Provide the [X, Y] coordinate of the cell's center where the given text is located.  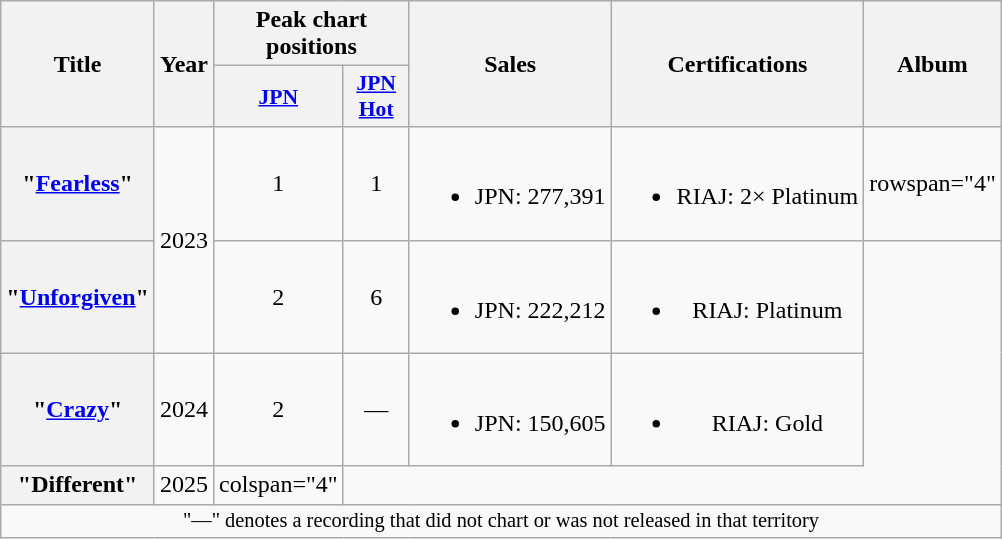
RIAJ: Gold [738, 410]
Certifications [738, 64]
"Crazy" [78, 410]
Title [78, 64]
"Fearless" [78, 184]
2025 [184, 485]
Sales [510, 64]
JPN [279, 96]
2023 [184, 240]
"Unforgiven" [78, 296]
JPN: 222,212 [510, 296]
Peak chart positions [312, 34]
"Different" [78, 485]
— [376, 410]
RIAJ: 2× Platinum [738, 184]
"—" denotes a recording that did not chart or was not released in that territory [501, 521]
colspan="4" [279, 485]
rowspan="4" [933, 184]
6 [376, 296]
Year [184, 64]
RIAJ: Platinum [738, 296]
2024 [184, 410]
JPNHot [376, 96]
JPN: 150,605 [510, 410]
Album [933, 64]
JPN: 277,391 [510, 184]
